Output the [X, Y] coordinate of the center of the cell containing the given text.  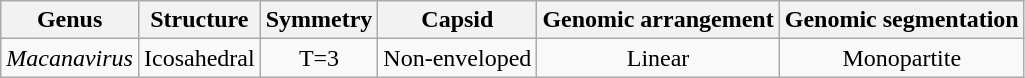
Linear [658, 58]
Genomic segmentation [902, 20]
Monopartite [902, 58]
Icosahedral [199, 58]
T=3 [319, 58]
Non-enveloped [458, 58]
Genomic arrangement [658, 20]
Symmetry [319, 20]
Capsid [458, 20]
Macanavirus [70, 58]
Structure [199, 20]
Genus [70, 20]
